Extract the (x, y) coordinate from the center of the cell holding the provided text.  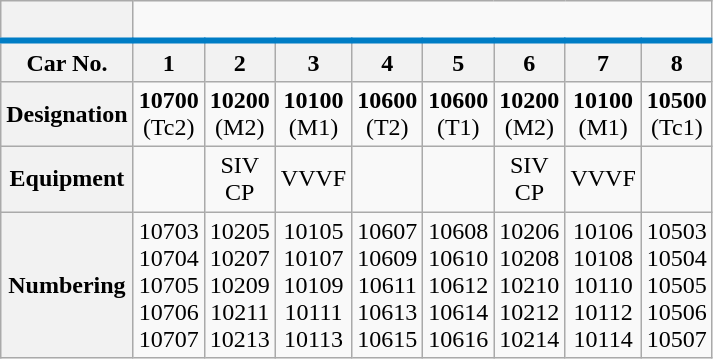
1060710609106111061310615 (388, 285)
7 (603, 61)
10600 (T2) (388, 114)
1050310504105051050610507 (676, 285)
Designation (67, 114)
5 (458, 61)
10700 (Tc2) (168, 114)
1020610208102101021210214 (530, 285)
2 (240, 61)
6 (530, 61)
3 (313, 61)
Car No. (67, 61)
4 (388, 61)
1020510207102091021110213 (240, 285)
10500 (Tc1) (676, 114)
Numbering (67, 285)
1010510107101091011110113 (313, 285)
1 (168, 61)
1060810610106121061410616 (458, 285)
10600 (T1) (458, 114)
Equipment (67, 178)
1010610108101101011210114 (603, 285)
1070310704107051070610707 (168, 285)
8 (676, 61)
